Scan for the cell matching the given text and deliver its (x, y) coordinate at center. 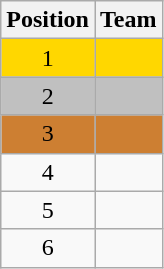
2 (48, 96)
5 (48, 210)
3 (48, 134)
Position (48, 20)
4 (48, 172)
Team (128, 20)
6 (48, 248)
1 (48, 58)
